Determine the [X, Y] coordinate at the center of the cell enclosing the given text.  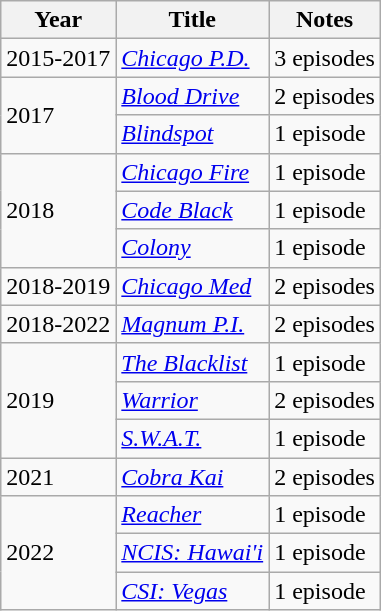
3 episodes [325, 58]
Notes [325, 20]
2015-2017 [58, 58]
Cobra Kai [192, 477]
2017 [58, 115]
Chicago Med [192, 286]
2021 [58, 477]
Code Black [192, 210]
2018-2019 [58, 286]
Warrior [192, 400]
The Blacklist [192, 362]
Chicago Fire [192, 172]
Colony [192, 248]
Chicago P.D. [192, 58]
CSI: Vegas [192, 591]
Title [192, 20]
Blindspot [192, 134]
2018-2022 [58, 324]
Year [58, 20]
2019 [58, 400]
S.W.A.T. [192, 438]
NCIS: Hawai'i [192, 553]
2018 [58, 210]
Reacher [192, 515]
2022 [58, 553]
Blood Drive [192, 96]
Magnum P.I. [192, 324]
